Identify which cell holds the provided text, then report its (X, Y) central coordinate. 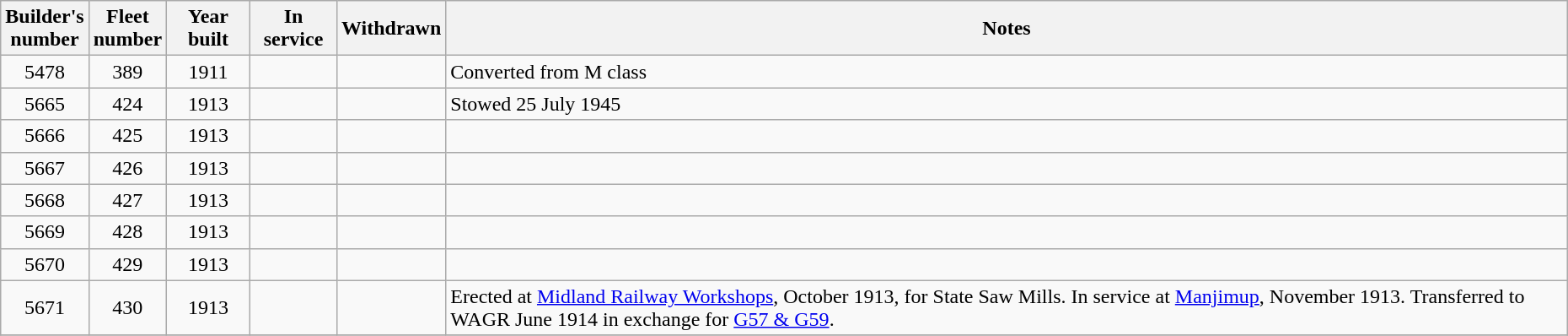
424 (127, 104)
428 (127, 232)
In service (293, 29)
Year built (209, 29)
427 (127, 200)
5667 (45, 168)
5668 (45, 200)
Notes (1007, 29)
429 (127, 264)
5670 (45, 264)
5665 (45, 104)
5478 (45, 72)
426 (127, 168)
389 (127, 72)
5666 (45, 136)
Stowed 25 July 1945 (1007, 104)
5669 (45, 232)
Withdrawn (391, 29)
Converted from M class (1007, 72)
430 (127, 307)
1911 (209, 72)
Fleetnumber (127, 29)
5671 (45, 307)
Builder'snumber (45, 29)
425 (127, 136)
